Scan for the cell matching the given text and deliver its [x, y] coordinate at center. 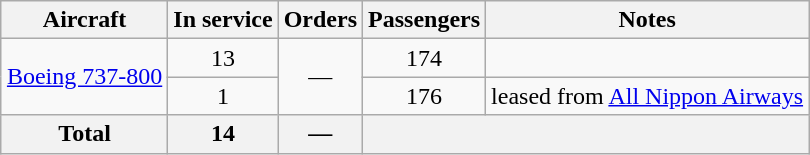
Notes [648, 20]
1 [223, 96]
Total [84, 134]
leased from All Nippon Airways [648, 96]
Passengers [424, 20]
14 [223, 134]
Orders [320, 20]
In service [223, 20]
Boeing 737-800 [84, 77]
176 [424, 96]
Aircraft [84, 20]
174 [424, 58]
13 [223, 58]
